Output the (x, y) coordinate of the center of the cell containing the given text.  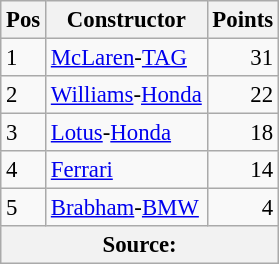
Lotus-Honda (127, 133)
McLaren-TAG (127, 58)
18 (242, 133)
Points (242, 20)
2 (24, 95)
Constructor (127, 20)
5 (24, 208)
Williams-Honda (127, 95)
Pos (24, 20)
Source: (140, 245)
Brabham-BMW (127, 208)
14 (242, 170)
31 (242, 58)
Ferrari (127, 170)
3 (24, 133)
1 (24, 58)
22 (242, 95)
